Detect which cell encompasses the target text, then output its (X, Y) center coordinate. 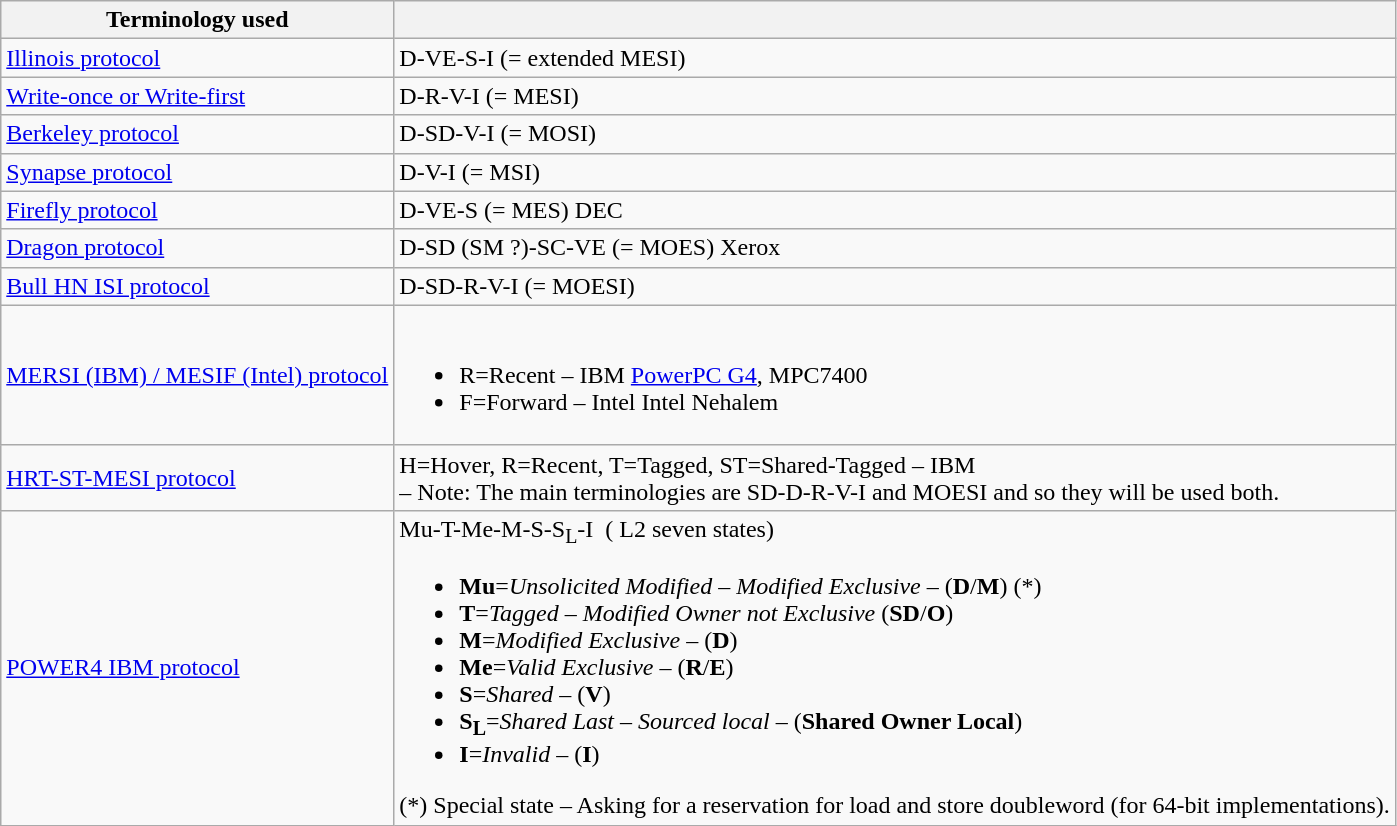
Write-once or Write-first (198, 96)
MERSI (IBM) / MESIF (Intel) protocol (198, 375)
H=Hover, R=Recent, T=Tagged, ST=Shared-Tagged – IBM– Note: The main terminologies are SD-D-R-V-I and MOESI and so they will be used both. (894, 478)
Synapse protocol (198, 172)
R=Recent – IBM PowerPC G4, MPC7400F=Forward – Intel Intel Nehalem (894, 375)
Bull HN ISI protocol (198, 286)
Berkeley protocol (198, 134)
D-VE-S-I (= extended MESI) (894, 58)
D-VE-S (= MES) DEC (894, 210)
D-R-V-I (= MESI) (894, 96)
POWER4 IBM protocol (198, 668)
D-SD-V-I (= MOSI) (894, 134)
Illinois protocol (198, 58)
HRT-ST-MESI protocol (198, 478)
D-V-I (= MSI) (894, 172)
D-SD (SM ?)-SC-VE (= MOES) Xerox (894, 248)
Terminology used (198, 20)
D-SD-R-V-I (= MOESI) (894, 286)
Dragon protocol (198, 248)
Firefly protocol (198, 210)
